Determine the [X, Y] coordinate at the center of the cell enclosing the given text.  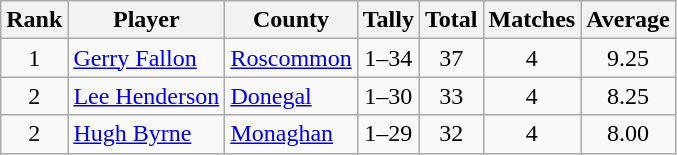
32 [451, 134]
Lee Henderson [146, 96]
Rank [34, 20]
Monaghan [291, 134]
1–34 [388, 58]
33 [451, 96]
9.25 [628, 58]
1–29 [388, 134]
Matches [532, 20]
Hugh Byrne [146, 134]
Average [628, 20]
County [291, 20]
Donegal [291, 96]
8.00 [628, 134]
1 [34, 58]
Player [146, 20]
Tally [388, 20]
Gerry Fallon [146, 58]
Total [451, 20]
8.25 [628, 96]
37 [451, 58]
Roscommon [291, 58]
1–30 [388, 96]
